Extract the (X, Y) coordinate from the center of the cell holding the provided text.  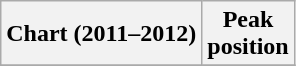
Chart (2011–2012) (102, 34)
Peakposition (248, 34)
